Detect which cell encompasses the target text, then output its (X, Y) center coordinate. 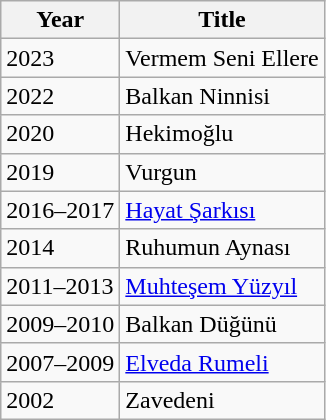
2014 (60, 248)
2022 (60, 96)
Zavedeni (222, 400)
Year (60, 20)
Vermem Seni Ellere (222, 58)
2020 (60, 134)
2023 (60, 58)
Hayat Şarkısı (222, 210)
2009–2010 (60, 324)
Muhteşem Yüzyıl (222, 286)
Ruhumun Aynası (222, 248)
Title (222, 20)
2007–2009 (60, 362)
Elveda Rumeli (222, 362)
2016–2017 (60, 210)
2002 (60, 400)
Hekimoğlu (222, 134)
Vurgun (222, 172)
Balkan Ninnisi (222, 96)
2019 (60, 172)
2011–2013 (60, 286)
Balkan Düğünü (222, 324)
